Return [X, Y] of the center of cell containing provided text 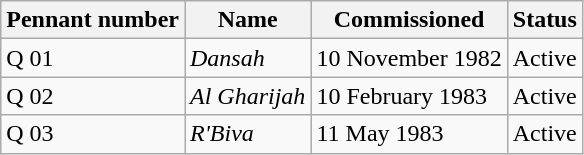
11 May 1983 [409, 134]
Dansah [247, 58]
Name [247, 20]
Status [544, 20]
10 November 1982 [409, 58]
Q 03 [93, 134]
R'Biva [247, 134]
10 February 1983 [409, 96]
Commissioned [409, 20]
Q 01 [93, 58]
Q 02 [93, 96]
Al Gharijah [247, 96]
Pennant number [93, 20]
